Pinpoint the cell where the given text exists, returning its [x, y] midpoint coordinate. 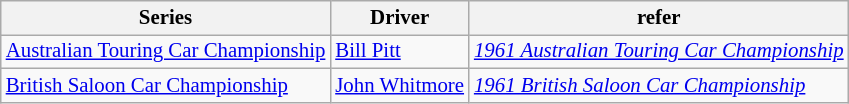
1961 British Saloon Car Championship [659, 85]
1961 Australian Touring Car Championship [659, 51]
Driver [400, 18]
Australian Touring Car Championship [166, 51]
John Whitmore [400, 85]
Bill Pitt [400, 51]
refer [659, 18]
British Saloon Car Championship [166, 85]
Series [166, 18]
